Output the (x, y) coordinate of the center of the cell containing the given text.  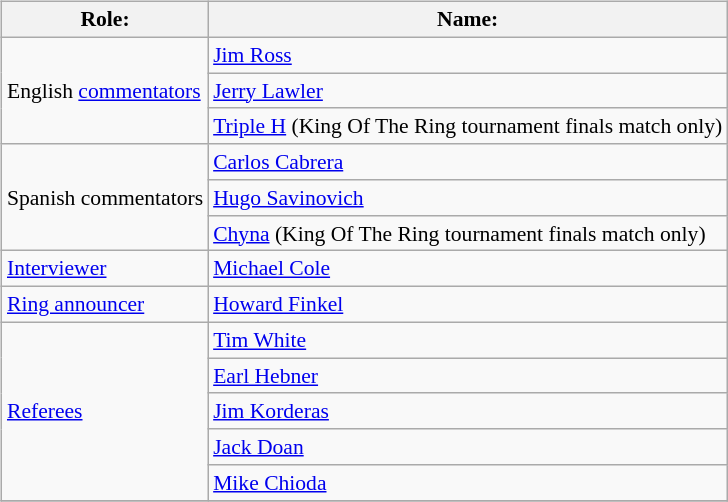
Earl Hebner (468, 376)
Ring announcer (105, 305)
Jim Korderas (468, 411)
Interviewer (105, 269)
Chyna (King Of The Ring tournament finals match only) (468, 233)
Jerry Lawler (468, 91)
Jack Doan (468, 447)
English commentators (105, 90)
Jim Ross (468, 55)
Role: (105, 20)
Tim White (468, 340)
Spanish commentators (105, 198)
Name: (468, 20)
Carlos Cabrera (468, 162)
Hugo Savinovich (468, 198)
Mike Chioda (468, 483)
Michael Cole (468, 269)
Triple H (King Of The Ring tournament finals match only) (468, 126)
Howard Finkel (468, 305)
Referees (105, 411)
